Detect which cell encompasses the target text, then output its [X, Y] center coordinate. 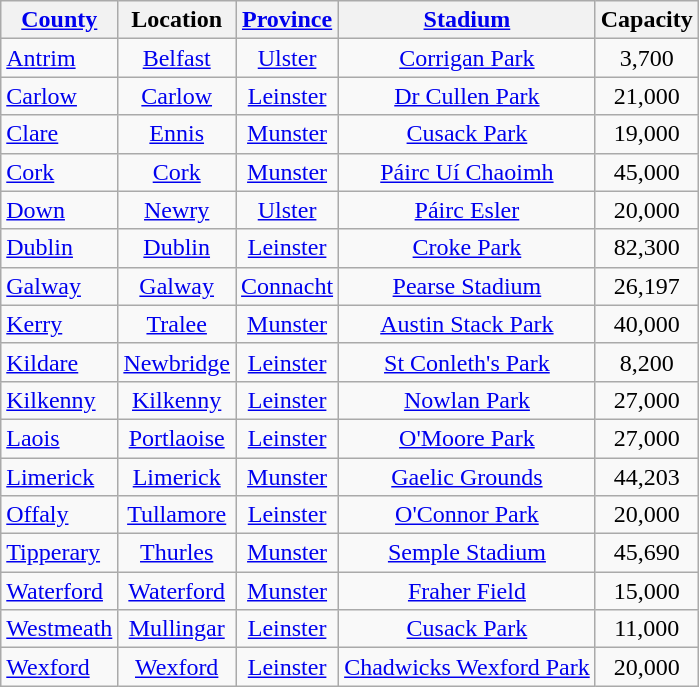
O'Connor Park [468, 515]
Ennis [177, 134]
21,000 [646, 96]
Location [177, 20]
Mullingar [177, 629]
45,000 [646, 172]
Province [288, 20]
Austin Stack Park [468, 324]
O'Moore Park [468, 438]
Nowlan Park [468, 400]
Newbridge [177, 362]
Croke Park [468, 248]
Fraher Field [468, 591]
St Conleth's Park [468, 362]
Antrim [60, 58]
Tullamore [177, 515]
County [60, 20]
Capacity [646, 20]
15,000 [646, 591]
45,690 [646, 553]
Thurles [177, 553]
3,700 [646, 58]
Pearse Stadium [468, 286]
Semple Stadium [468, 553]
Páirc Uí Chaoimh [468, 172]
Connacht [288, 286]
Tipperary [60, 553]
Laois [60, 438]
Páirc Esler [468, 210]
Corrigan Park [468, 58]
Kildare [60, 362]
82,300 [646, 248]
8,200 [646, 362]
Newry [177, 210]
44,203 [646, 477]
Down [60, 210]
Clare [60, 134]
Westmeath [60, 629]
Gaelic Grounds [468, 477]
Portlaoise [177, 438]
40,000 [646, 324]
Tralee [177, 324]
11,000 [646, 629]
Dr Cullen Park [468, 96]
26,197 [646, 286]
Offaly [60, 515]
Chadwicks Wexford Park [468, 667]
19,000 [646, 134]
Kerry [60, 324]
Belfast [177, 58]
Stadium [468, 20]
